From the cell containing the given text, extract its center point as [X, Y] coordinate. 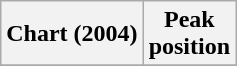
Chart (2004) [72, 34]
Peakposition [189, 34]
